Determine the [x, y] coordinate at the center of the cell enclosing the given text.  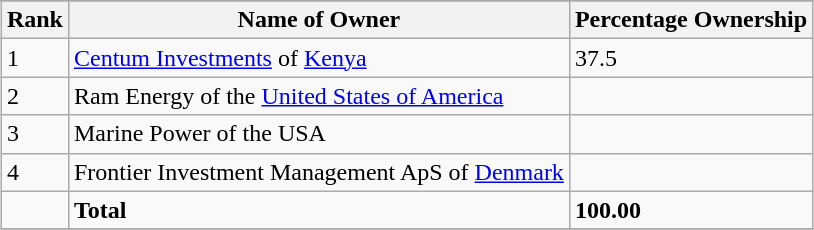
Rank [34, 20]
Name of Owner [318, 20]
Centum Investments of Kenya [318, 58]
Total [318, 210]
Frontier Investment Management ApS of Denmark [318, 172]
Ram Energy of the United States of America [318, 96]
Marine Power of the USA [318, 134]
1 [34, 58]
37.5 [690, 58]
100.00 [690, 210]
2 [34, 96]
Percentage Ownership [690, 20]
3 [34, 134]
4 [34, 172]
